Output the [X, Y] coordinate of the center of the cell containing the given text.  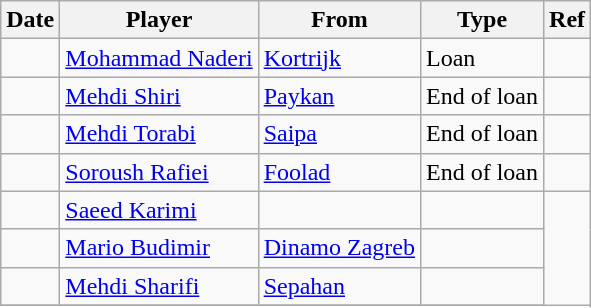
Mohammad Naderi [159, 58]
Player [159, 20]
Kortrijk [339, 58]
Mehdi Shiri [159, 96]
Saipa [339, 134]
Sepahan [339, 286]
Soroush Rafiei [159, 172]
Mario Budimir [159, 248]
Saeed Karimi [159, 210]
Date [30, 20]
From [339, 20]
Foolad [339, 172]
Mehdi Sharifi [159, 286]
Loan [482, 58]
Ref [568, 20]
Dinamo Zagreb [339, 248]
Mehdi Torabi [159, 134]
Paykan [339, 96]
Type [482, 20]
